For the text-containing cell, return its midpoint in (x, y) coordinate format. 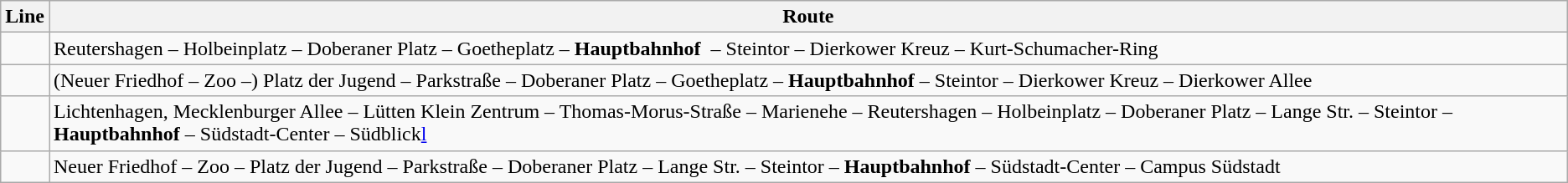
Line (25, 17)
Route (807, 17)
Neuer Friedhof – Zoo – Platz der Jugend – Parkstraße – Doberaner Platz – Lange Str. – Steintor – Hauptbahnhof – Südstadt-Center – Campus Südstadt (807, 166)
Reutershagen – Holbeinplatz – Doberaner Platz – Goetheplatz – Hauptbahnhof – Steintor – Dierkower Kreuz – Kurt-Schumacher-Ring (807, 48)
(Neuer Friedhof – Zoo –) Platz der Jugend – Parkstraße – Doberaner Platz – Goetheplatz – Hauptbahnhof – Steintor – Dierkower Kreuz – Dierkower Allee (807, 80)
